Pinpoint the cell where the given text exists, returning its (X, Y) midpoint coordinate. 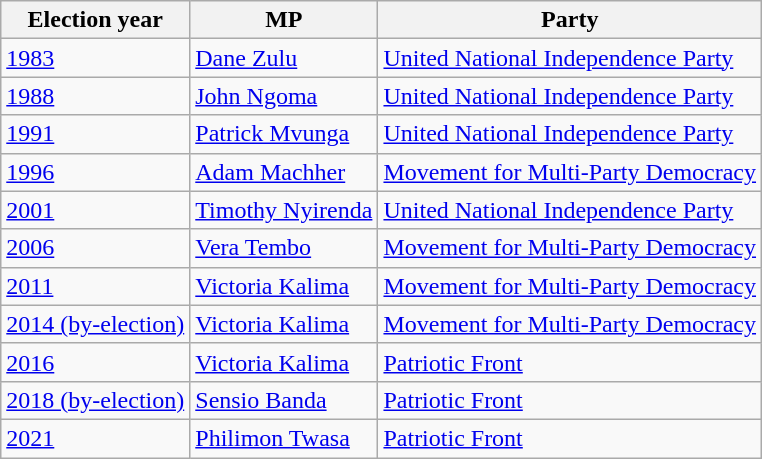
Election year (96, 20)
Party (570, 20)
1988 (96, 96)
1983 (96, 58)
MP (284, 20)
2018 (by-election) (96, 400)
2011 (96, 286)
John Ngoma (284, 96)
Vera Tembo (284, 248)
1991 (96, 134)
2016 (96, 362)
2014 (by-election) (96, 324)
Adam Machher (284, 172)
1996 (96, 172)
Philimon Twasa (284, 438)
2006 (96, 248)
Patrick Mvunga (284, 134)
Sensio Banda (284, 400)
Dane Zulu (284, 58)
2001 (96, 210)
Timothy Nyirenda (284, 210)
2021 (96, 438)
